Determine the [X, Y] coordinate at the center of the cell enclosing the given text.  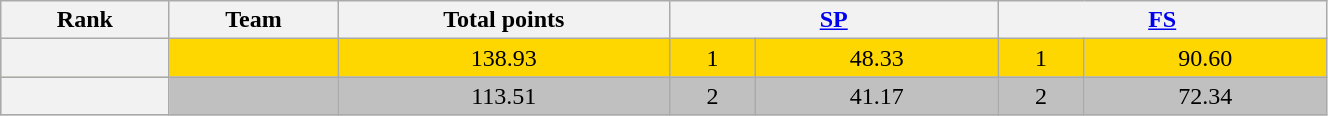
72.34 [1206, 96]
Total points [504, 20]
FS [1162, 20]
48.33 [876, 58]
41.17 [876, 96]
138.93 [504, 58]
113.51 [504, 96]
Team [254, 20]
SP [834, 20]
Rank [85, 20]
90.60 [1206, 58]
